Search for the cell housing the specified text and yield its [X, Y] center coordinate. 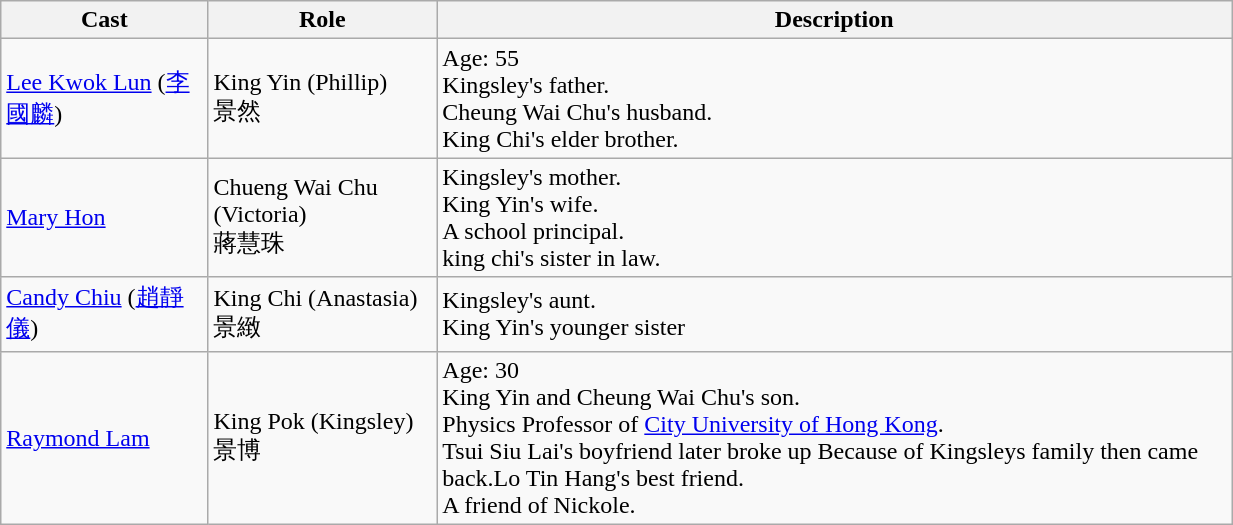
Cast [104, 20]
Kingsley's mother. King Yin's wife. A school principal. king chi's sister in law. [834, 218]
Role [322, 20]
Chueng Wai Chu (Victoria) 蔣慧珠 [322, 218]
Raymond Lam [104, 438]
Description [834, 20]
King Chi (Anastasia) 景緻 [322, 314]
Lee Kwok Lun (李國麟) [104, 98]
Candy Chiu (趙靜儀) [104, 314]
King Yin (Phillip) 景然 [322, 98]
Age: 55Kingsley's father. Cheung Wai Chu's husband. King Chi's elder brother. [834, 98]
Mary Hon [104, 218]
Kingsley's aunt. King Yin's younger sister [834, 314]
King Pok (Kingsley) 景博 [322, 438]
